Return the (x, y) coordinate for the center point of the cell that contains the specified text.  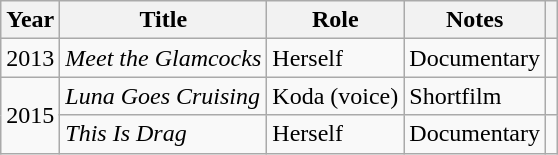
Notes (475, 20)
2013 (30, 58)
Koda (voice) (336, 96)
Luna Goes Cruising (164, 96)
Role (336, 20)
Title (164, 20)
Shortfilm (475, 96)
Year (30, 20)
This Is Drag (164, 134)
2015 (30, 115)
Meet the Glamcocks (164, 58)
